Pinpoint the cell where the given text exists, returning its (X, Y) midpoint coordinate. 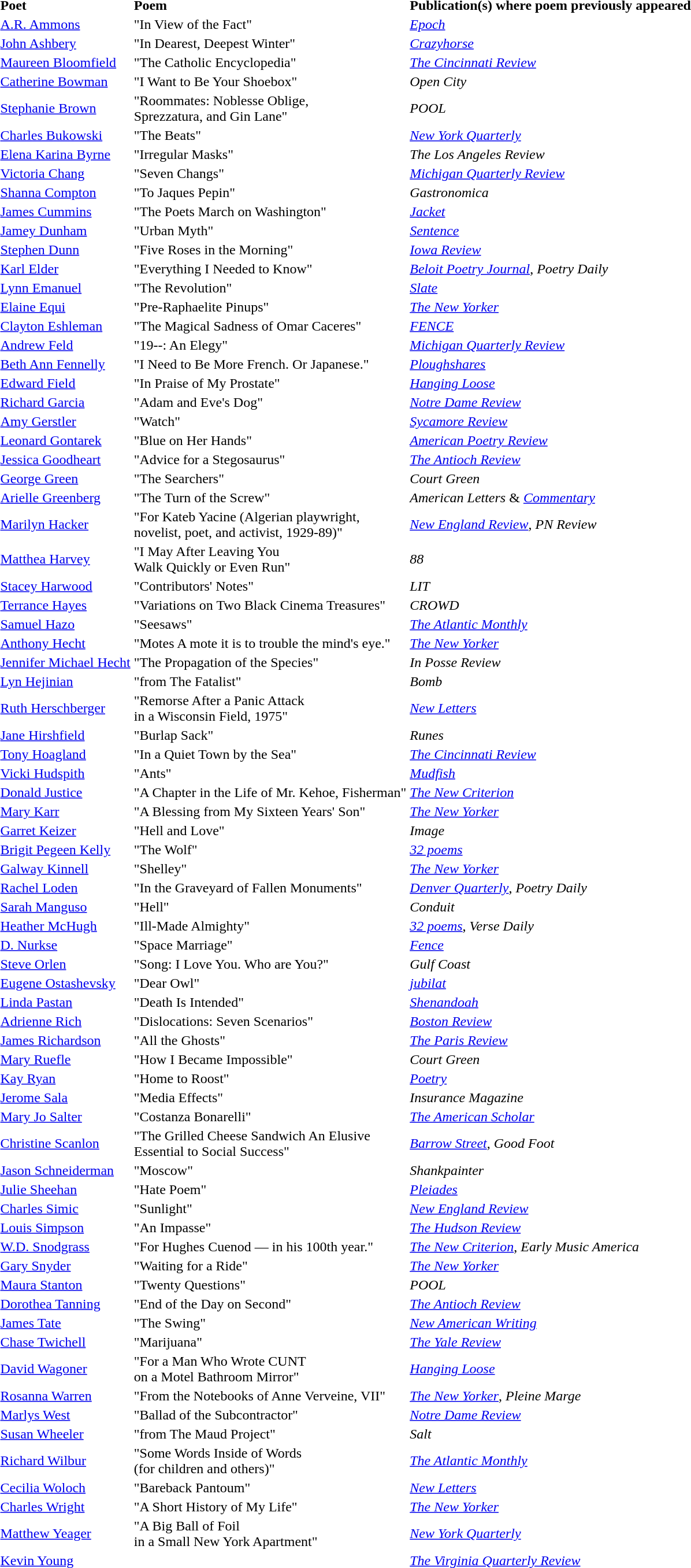
"Adam and Eve's Dog" (270, 402)
"Dear Owl" (270, 983)
"In the Graveyard of Fallen Monuments" (270, 888)
"Space Marriage" (270, 945)
"The Turn of the Screw" (270, 498)
"Ants" (270, 773)
"An Impasse" (270, 1228)
"Twenty Questions" (270, 1285)
"In a Quiet Town by the Sea" (270, 754)
"For Hughes Cuenod — in his 100th year." (270, 1247)
"Seesaws" (270, 624)
"Some Words Inside of Words (for children and others)" (270, 1461)
"I May After Leaving You Walk Quickly or Even Run" (270, 559)
"Hell and Love" (270, 831)
"Sunlight" (270, 1209)
"from The Fatalist" (270, 681)
"Home to Roost" (270, 1078)
"From the Notebooks of Anne Verveine, VII" (270, 1396)
"Bareback Pantoum" (270, 1488)
"The Grilled Cheese Sandwich An Elusive Essential to Social Success" (270, 1143)
"The Beats" (270, 135)
"Death Is Intended" (270, 1002)
"Everything I Needed to Know" (270, 269)
"End of the Day on Second" (270, 1304)
"For Kateb Yacine (Algerian playwright, novelist, poet, and activist, 1929-89)" (270, 525)
"The Poets March on Washington" (270, 212)
"Hell" (270, 907)
"For a Man Who Wrote CUNT on a Motel Bathroom Mirror" (270, 1369)
"Variations on Two Black Cinema Treasures" (270, 605)
"I Want to Be Your Shoebox" (270, 81)
"A Big Ball of Foil in a Small New York Apartment" (270, 1534)
"Costanza Bonarelli" (270, 1117)
"Song: I Love You. Who are You?" (270, 964)
"Waiting for a Ride" (270, 1266)
"A Chapter in the Life of Mr. Kehoe, Fisherman" (270, 792)
"The Catholic Encyclopedia" (270, 62)
"In View of the Fact" (270, 24)
"Moscow" (270, 1170)
"Shelley" (270, 869)
"All the Ghosts" (270, 1040)
"Irregular Masks" (270, 154)
"Urban Myth" (270, 231)
"The Wolf" (270, 850)
"The Searchers" (270, 479)
"Ballad of the Subcontractor" (270, 1415)
"How I Became Impossible" (270, 1059)
"Watch" (270, 421)
"Motes A mote it is to trouble the mind's eye." (270, 643)
"Blue on Her Hands" (270, 440)
"19--: An Elegy" (270, 345)
"Advice for a Stegosaurus" (270, 459)
"The Magical Sadness of Omar Caceres" (270, 326)
"A Short History of My Life" (270, 1507)
"The Swing" (270, 1323)
"Remorse After a Panic Attack in a Wisconsin Field, 1975" (270, 709)
"In Dearest, Deepest Winter" (270, 43)
"The Revolution" (270, 288)
"To Jaques Pepin" (270, 192)
"Contributors' Notes" (270, 586)
"A Blessing from My Sixteen Years' Son" (270, 811)
"In Praise of My Prostate" (270, 383)
"Ill-Made Almighty" (270, 926)
"Roommates: Noblesse Oblige, Sprezzatura, and Gin Lane" (270, 109)
"Five Roses in the Morning" (270, 250)
"Dislocations: Seven Scenarios" (270, 1021)
"Hate Poem" (270, 1189)
"Pre-Raphaelite Pinups" (270, 307)
"Marijuana" (270, 1342)
"from The Maud Project" (270, 1434)
"I Need to Be More French. Or Japanese." (270, 364)
"Burlap Sack" (270, 735)
"Media Effects" (270, 1098)
"Seven Changs" (270, 173)
"The Propagation of the Species" (270, 662)
